Pinpoint the cell where the given text exists, returning its (x, y) midpoint coordinate. 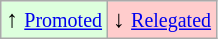
↑ Promoted (54, 20)
↓ Relegated (162, 20)
